Pinpoint the cell where the given text exists, returning its [x, y] midpoint coordinate. 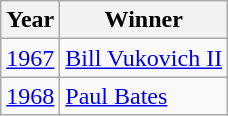
Winner [144, 20]
Paul Bates [144, 96]
Year [30, 20]
1968 [30, 96]
1967 [30, 58]
Bill Vukovich II [144, 58]
